Determine the (x, y) coordinate at the center of the cell enclosing the given text.  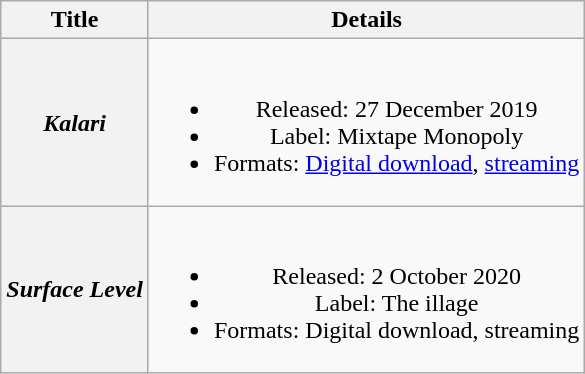
Kalari (75, 122)
Released: 2 October 2020Label: The illageFormats: Digital download, streaming (366, 290)
Surface Level (75, 290)
Title (75, 20)
Details (366, 20)
Released: 27 December 2019Label: Mixtape MonopolyFormats: Digital download, streaming (366, 122)
